Capture the cell that displays the provided text and extract its (X, Y) central coordinate. 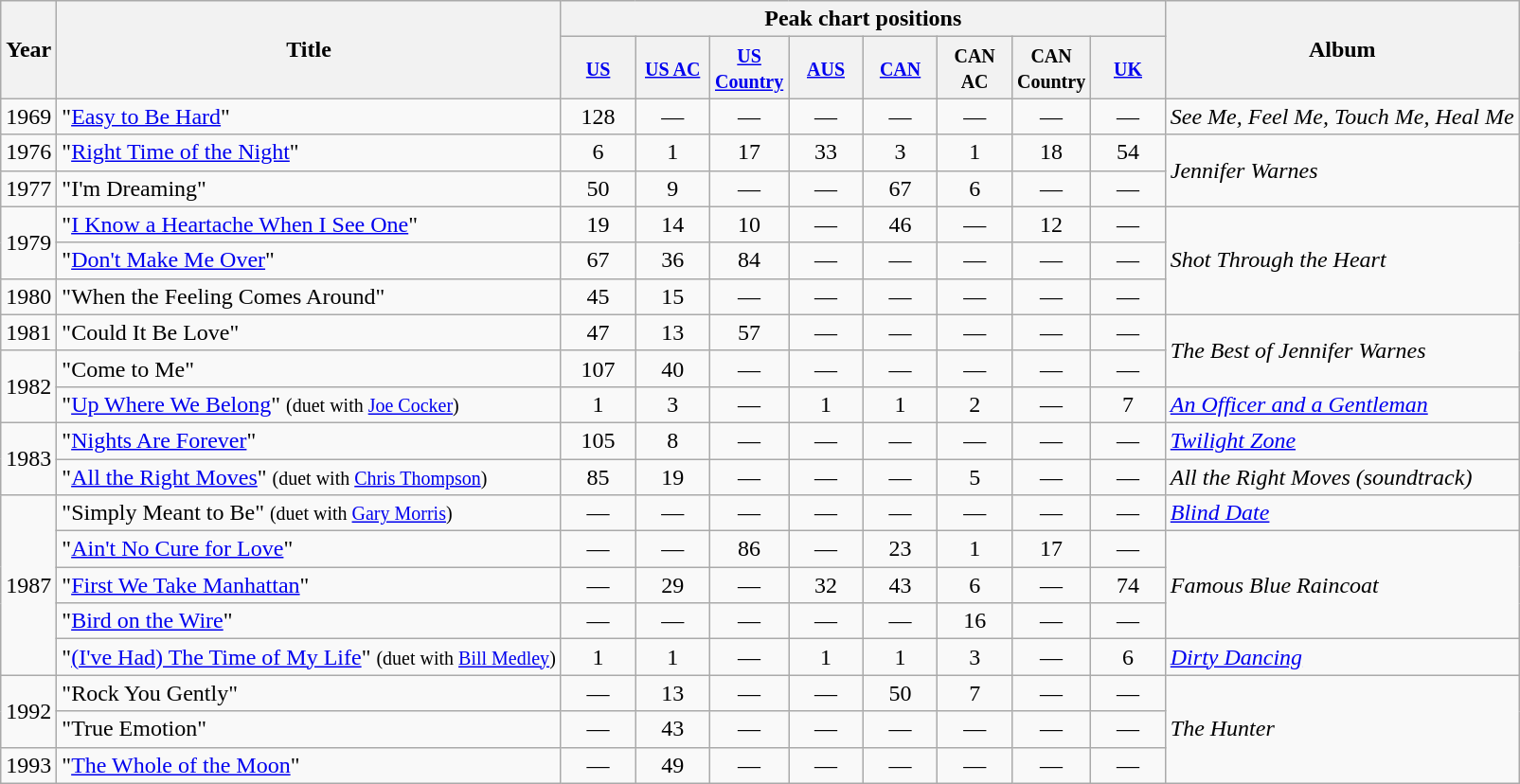
CAN AC (975, 68)
1983 (28, 458)
29 (672, 585)
"I'm Dreaming" (309, 188)
1992 (28, 711)
86 (748, 549)
46 (900, 224)
"Bird on the Wire" (309, 621)
Famous Blue Raincoat (1342, 585)
74 (1129, 585)
"Simply Meant to Be" (duet with Gary Morris) (309, 513)
UK (1129, 68)
An Officer and a Gentleman (1342, 404)
"All the Right Moves" (duet with Chris Thompson) (309, 476)
US Country (748, 68)
32 (826, 585)
16 (975, 621)
Title (309, 49)
Album (1342, 49)
9 (672, 188)
1982 (28, 386)
"Ain't No Cure for Love" (309, 549)
"When the Feeling Comes Around" (309, 296)
Peak chart positions (863, 19)
"I Know a Heartache When I See One" (309, 224)
Blind Date (1342, 513)
"Come to Me" (309, 368)
10 (748, 224)
49 (672, 765)
US AC (672, 68)
"Up Where We Belong" (duet with Joe Cocker) (309, 404)
"Easy to Be Hard" (309, 116)
54 (1129, 152)
"Nights Are Forever" (309, 440)
40 (672, 368)
14 (672, 224)
84 (748, 260)
"Could It Be Love" (309, 332)
See Me, Feel Me, Touch Me, Heal Me (1342, 116)
107 (599, 368)
"Rock You Gently" (309, 693)
57 (748, 332)
Shot Through the Heart (1342, 260)
23 (900, 549)
"True Emotion" (309, 729)
AUS (826, 68)
1979 (28, 242)
The Best of Jennifer Warnes (1342, 350)
8 (672, 440)
1977 (28, 188)
"Don't Make Me Over" (309, 260)
Twilight Zone (1342, 440)
1993 (28, 765)
33 (826, 152)
"(I've Had) The Time of My Life" (duet with Bill Medley) (309, 657)
5 (975, 476)
1980 (28, 296)
1987 (28, 585)
1981 (28, 332)
45 (599, 296)
15 (672, 296)
The Hunter (1342, 729)
Dirty Dancing (1342, 657)
105 (599, 440)
Year (28, 49)
CAN Country (1051, 68)
1969 (28, 116)
CAN (900, 68)
"The Whole of the Moon" (309, 765)
US (599, 68)
Jennifer Warnes (1342, 170)
2 (975, 404)
12 (1051, 224)
128 (599, 116)
"First We Take Manhattan" (309, 585)
36 (672, 260)
18 (1051, 152)
47 (599, 332)
85 (599, 476)
All the Right Moves (soundtrack) (1342, 476)
"Right Time of the Night" (309, 152)
1976 (28, 152)
